Scan for the cell matching the given text and deliver its [X, Y] coordinate at center. 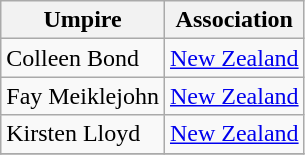
Association [234, 20]
Kirsten Lloyd [83, 134]
Umpire [83, 20]
Fay Meiklejohn [83, 96]
Colleen Bond [83, 58]
